Detect which cell encompasses the target text, then output its [x, y] center coordinate. 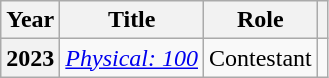
Physical: 100 [132, 58]
Year [30, 20]
2023 [30, 58]
Contestant [261, 58]
Title [132, 20]
Role [261, 20]
